Search for the cell housing the specified text and yield its (X, Y) center coordinate. 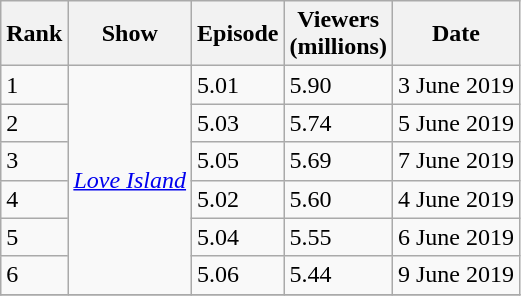
5.01 (238, 85)
Date (456, 34)
5 (34, 237)
2 (34, 123)
5.04 (238, 237)
5.69 (338, 161)
Episode (238, 34)
6 June 2019 (456, 237)
Show (130, 34)
5 June 2019 (456, 123)
5.02 (238, 199)
4 (34, 199)
3 June 2019 (456, 85)
3 (34, 161)
1 (34, 85)
5.60 (338, 199)
Viewers(millions) (338, 34)
7 June 2019 (456, 161)
5.06 (238, 275)
Rank (34, 34)
5.90 (338, 85)
5.55 (338, 237)
5.44 (338, 275)
9 June 2019 (456, 275)
5.74 (338, 123)
Love Island (130, 180)
5.03 (238, 123)
4 June 2019 (456, 199)
5.05 (238, 161)
6 (34, 275)
